Provide the (X, Y) coordinate of the cell's center where the given text is located.  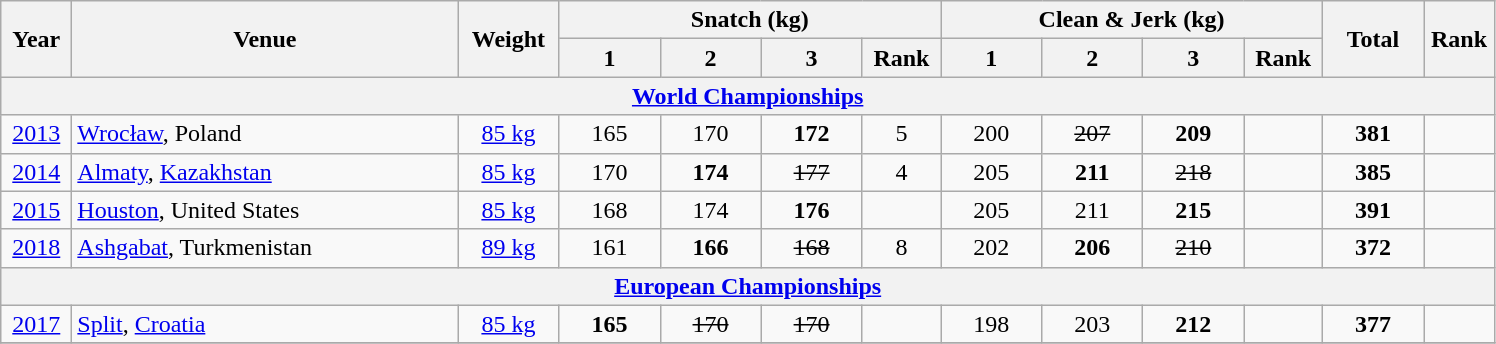
377 (1372, 324)
210 (1194, 248)
2015 (36, 210)
Ashgabat, Turkmenistan (265, 248)
4 (902, 172)
215 (1194, 210)
209 (1194, 134)
Clean & Jerk (kg) (1132, 20)
206 (1092, 248)
Wrocław, Poland (265, 134)
202 (992, 248)
177 (812, 172)
381 (1372, 134)
203 (1092, 324)
Houston, United States (265, 210)
89 kg (508, 248)
2017 (36, 324)
8 (902, 248)
200 (992, 134)
176 (812, 210)
Snatch (kg) (750, 20)
172 (812, 134)
372 (1372, 248)
207 (1092, 134)
2014 (36, 172)
2018 (36, 248)
391 (1372, 210)
166 (710, 248)
212 (1194, 324)
Venue (265, 39)
2013 (36, 134)
5 (902, 134)
European Championships (748, 286)
Year (36, 39)
Weight (508, 39)
World Championships (748, 96)
Total (1372, 39)
161 (610, 248)
Almaty, Kazakhstan (265, 172)
385 (1372, 172)
198 (992, 324)
Split, Croatia (265, 324)
218 (1194, 172)
